Output the [x, y] coordinate of the center of the cell containing the given text.  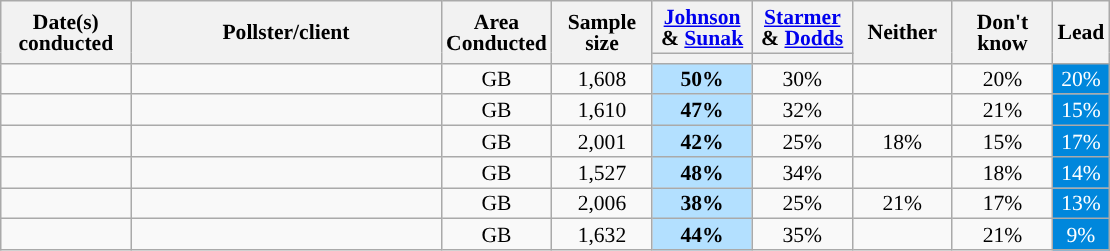
Pollster/client [286, 32]
13% [1082, 204]
50% [702, 78]
44% [702, 234]
Area Conducted [496, 32]
30% [802, 78]
Johnson & Sunak [702, 27]
9% [1082, 234]
Neither [902, 32]
2,001 [602, 142]
42% [702, 142]
14% [1082, 172]
1,610 [602, 110]
Don't know [1002, 32]
48% [702, 172]
2,006 [602, 204]
1,608 [602, 78]
1,527 [602, 172]
1,632 [602, 234]
Lead [1082, 32]
34% [802, 172]
38% [702, 204]
Starmer & Dodds [802, 27]
35% [802, 234]
47% [702, 110]
32% [802, 110]
Date(s)conducted [66, 32]
Sample size [602, 32]
